Pinpoint the cell where the given text exists, returning its [x, y] midpoint coordinate. 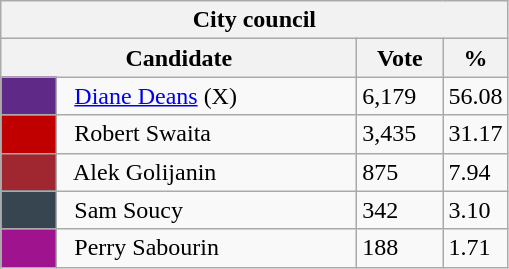
188 [400, 248]
Perry Sabourin [207, 248]
342 [400, 210]
Sam Soucy [207, 210]
Diane Deans (X) [207, 96]
56.08 [476, 96]
875 [400, 172]
Candidate [179, 58]
7.94 [476, 172]
Alek Golijanin [207, 172]
Vote [400, 58]
3,435 [400, 134]
% [476, 58]
31.17 [476, 134]
City council [254, 20]
3.10 [476, 210]
6,179 [400, 96]
Robert Swaita [207, 134]
1.71 [476, 248]
